Capture the cell that displays the provided text and extract its [X, Y] central coordinate. 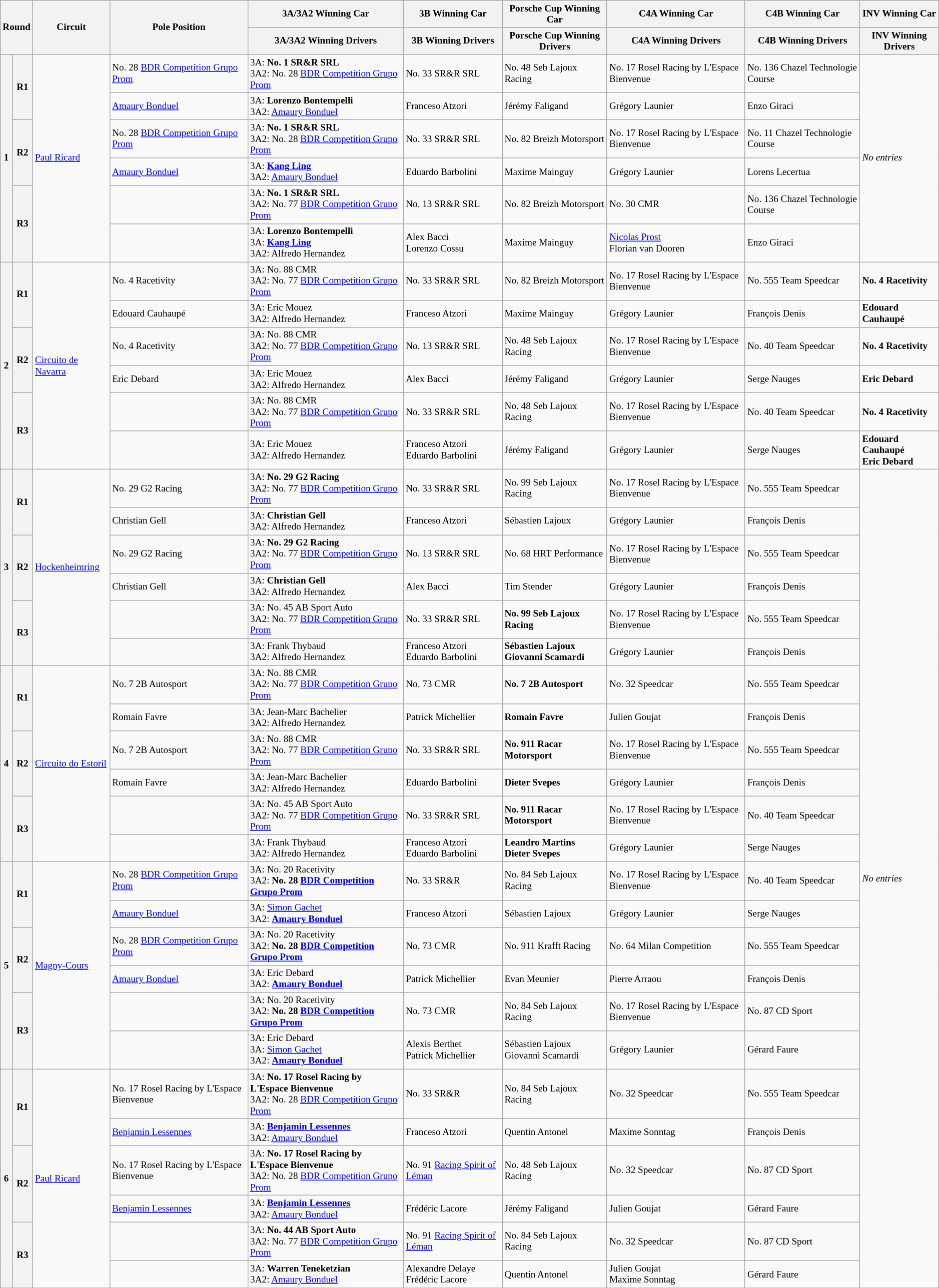
Porsche Cup Winning Drivers [554, 41]
C4B Winning Car [802, 14]
C4B Winning Drivers [802, 41]
3 [7, 567]
Dieter Svepes [554, 782]
6 [7, 1178]
Leandro Martins Dieter Svepes [554, 848]
C4A Winning Drivers [676, 41]
Lorens Lecertua [802, 171]
Julien Goujat Maxime Sonntag [676, 1274]
Round [17, 27]
Circuito do Estoril [71, 763]
INV Winning Car [899, 14]
Alexis Berthet Patrick Michellier [453, 1050]
INV Winning Drivers [899, 41]
3A: Eric Debard3A: Simon Gachet3A2: Amaury Bonduel [326, 1050]
Alex Bacci Lorenzo Cossu [453, 243]
No. 30 CMR [676, 204]
Pole Position [179, 27]
Edouard Cauhaupé Eric Debard [899, 450]
3A: Eric Debard3A2: Amaury Bonduel [326, 979]
3B Winning Drivers [453, 41]
3A: Simon Gachet3A2: Amaury Bonduel [326, 913]
3A: Lorenzo Bontempelli3A: Kang Ling 3A2: Alfredo Hernandez [326, 243]
No. 911 Krafft Racing [554, 946]
3A: No. 1 SR&R SRL 3A2: No. 77 BDR Competition Grupo Prom [326, 204]
Alexandre Delaye Frédéric Lacore [453, 1274]
2 [7, 366]
3A: Kang Ling 3A2: Amaury Bonduel [326, 171]
No. 64 Milan Competition [676, 946]
No. 68 HRT Performance [554, 554]
3A: Warren Teneketzian3A2: Amaury Bonduel [326, 1274]
5 [7, 965]
3B Winning Car [453, 14]
Pierre Arraou [676, 979]
C4A Winning Car [676, 14]
Tim Stender [554, 586]
3A/3A2 Winning Car [326, 14]
Frédéric Lacore [453, 1208]
Porsche Cup Winning Car [554, 14]
Hockenheimring [71, 567]
Circuit [71, 27]
Maxime Sonntag [676, 1132]
Magny-Cours [71, 965]
Nicolas Prost Florian van Dooren [676, 243]
1 [7, 158]
No. 11 Chazel Technologie Course [802, 139]
3A: Lorenzo Bontempelli 3A2: Amaury Bonduel [326, 106]
3A/3A2 Winning Drivers [326, 41]
Circuito de Navarra [71, 366]
4 [7, 763]
Evan Meunier [554, 979]
3A: No. 44 AB Sport Auto3A2: No. 77 BDR Competition Grupo Prom [326, 1242]
